From the cell containing the given text, extract its center point as [x, y] coordinate. 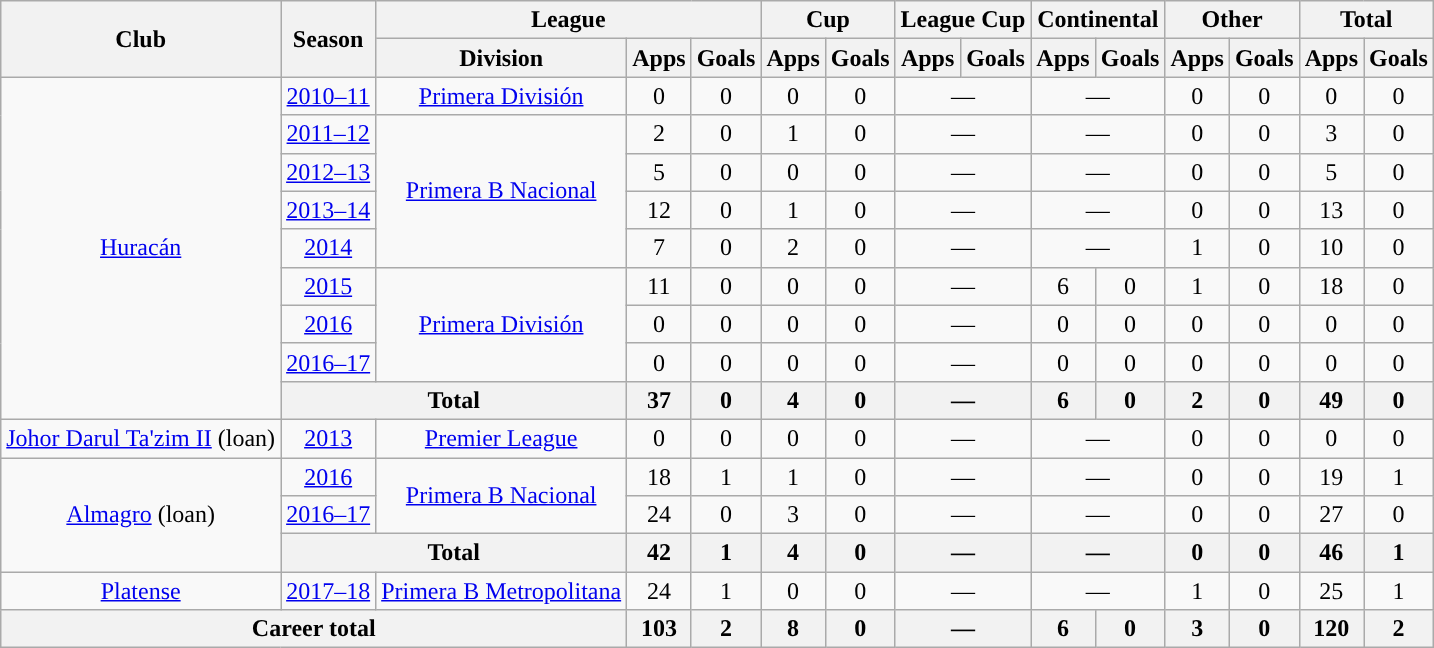
10 [1331, 248]
Johor Darul Ta'zim II (loan) [141, 438]
Huracán [141, 248]
120 [1331, 629]
Club [141, 39]
Season [328, 39]
37 [659, 400]
13 [1331, 210]
2017–18 [328, 591]
League [568, 20]
Division [502, 58]
19 [1331, 477]
Almagro (loan) [141, 515]
Platense [141, 591]
Career total [314, 629]
2013 [328, 438]
2015 [328, 286]
7 [659, 248]
Premier League [502, 438]
Cup [828, 20]
2010–11 [328, 96]
42 [659, 553]
46 [1331, 553]
8 [793, 629]
12 [659, 210]
25 [1331, 591]
103 [659, 629]
2011–12 [328, 134]
49 [1331, 400]
Continental [1098, 20]
Primera B Metropolitana [502, 591]
2013–14 [328, 210]
27 [1331, 515]
League Cup [963, 20]
2014 [328, 248]
2012–13 [328, 172]
Other [1232, 20]
11 [659, 286]
